Output the (x, y) coordinate of the center of the cell containing the given text.  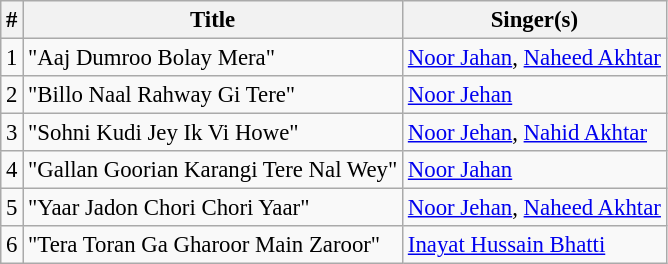
6 (12, 245)
"Gallan Goorian Karangi Tere Nal Wey" (213, 170)
Singer(s) (535, 20)
# (12, 20)
"Billo Naal Rahway Gi Tere" (213, 95)
Noor Jahan, Naheed Akhtar (535, 58)
"Tera Toran Ga Gharoor Main Zaroor" (213, 245)
Noor Jehan, Naheed Akhtar (535, 208)
"Aaj Dumroo Bolay Mera" (213, 58)
Noor Jehan, Nahid Akhtar (535, 133)
1 (12, 58)
"Sohni Kudi Jey Ik Vi Howe" (213, 133)
Title (213, 20)
"Yaar Jadon Chori Chori Yaar" (213, 208)
Inayat Hussain Bhatti (535, 245)
5 (12, 208)
4 (12, 170)
2 (12, 95)
Noor Jahan (535, 170)
Noor Jehan (535, 95)
3 (12, 133)
